For the text-containing cell, return its midpoint in [X, Y] coordinate format. 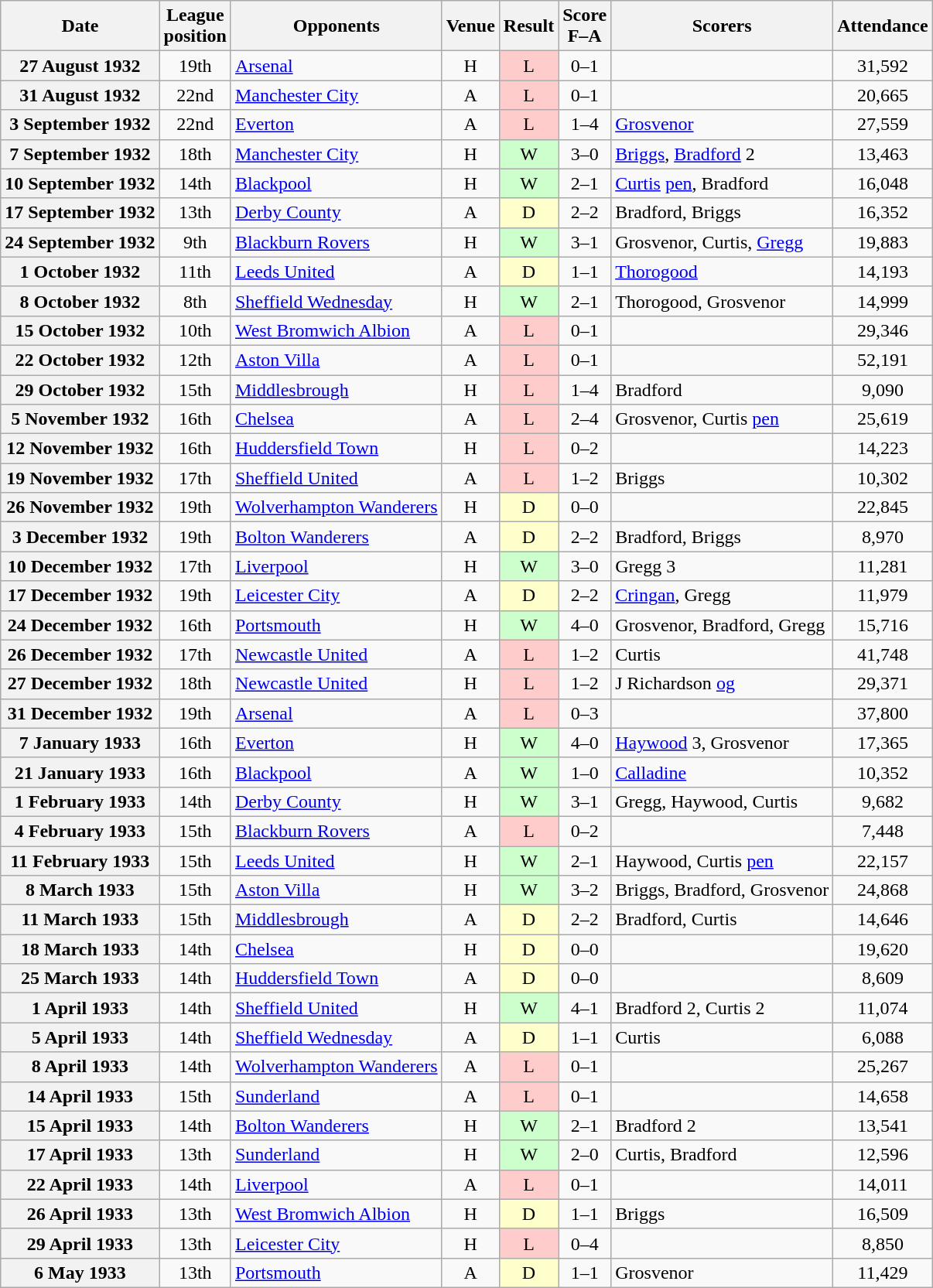
25,619 [883, 419]
24 December 1932 [80, 625]
8,970 [883, 537]
Haywood, Curtis pen [723, 861]
11,429 [883, 1273]
29,346 [883, 330]
Cringan, Gregg [723, 596]
26 November 1932 [80, 507]
11,979 [883, 596]
29,371 [883, 684]
Curtis pen, Bradford [723, 183]
Bradford [723, 389]
1 October 1932 [80, 272]
12th [195, 360]
Result [528, 26]
5 November 1932 [80, 419]
7 September 1932 [80, 154]
19,883 [883, 242]
37,800 [883, 713]
21 January 1933 [80, 772]
Thorogood [723, 272]
2–0 [585, 1155]
Attendance [883, 26]
10,352 [883, 772]
14,193 [883, 272]
1 February 1933 [80, 801]
22 October 1932 [80, 360]
3 December 1932 [80, 537]
12 November 1932 [80, 449]
1–0 [585, 772]
24,868 [883, 890]
Gregg, Haywood, Curtis [723, 801]
8,850 [883, 1243]
Bradford 2, Curtis 2 [723, 1008]
9,682 [883, 801]
16,509 [883, 1214]
29 April 1933 [80, 1243]
3 September 1932 [80, 125]
Date [80, 26]
9th [195, 242]
8 October 1932 [80, 301]
6 May 1933 [80, 1273]
19,620 [883, 949]
Grosvenor, Bradford, Gregg [723, 625]
31,592 [883, 66]
27 August 1932 [80, 66]
22,845 [883, 507]
25,267 [883, 1067]
7 January 1933 [80, 743]
10 September 1932 [80, 183]
13,463 [883, 154]
14 April 1933 [80, 1096]
16,048 [883, 183]
3–2 [585, 890]
11,281 [883, 566]
10 December 1932 [80, 566]
Opponents [336, 26]
27,559 [883, 125]
17 April 1933 [80, 1155]
26 December 1932 [80, 654]
14,646 [883, 920]
41,748 [883, 654]
14,658 [883, 1096]
Haywood 3, Grosvenor [723, 743]
11 March 1933 [80, 920]
8th [195, 301]
Bradford, Curtis [723, 920]
31 December 1932 [80, 713]
4 February 1933 [80, 831]
2–4 [585, 419]
22,157 [883, 861]
52,191 [883, 360]
9,090 [883, 389]
15 October 1932 [80, 330]
18 March 1933 [80, 949]
17,365 [883, 743]
25 March 1933 [80, 979]
14,223 [883, 449]
17 September 1932 [80, 213]
J Richardson og [723, 684]
8 April 1933 [80, 1067]
29 October 1932 [80, 389]
17 December 1932 [80, 596]
6,088 [883, 1037]
5 April 1933 [80, 1037]
15 April 1933 [80, 1126]
Grosvenor, Curtis pen [723, 419]
16,352 [883, 213]
26 April 1933 [80, 1214]
19 November 1932 [80, 478]
20,665 [883, 95]
1 April 1933 [80, 1008]
Briggs, Bradford, Grosvenor [723, 890]
8,609 [883, 979]
ScoreF–A [585, 26]
14,011 [883, 1184]
15,716 [883, 625]
10th [195, 330]
Grosvenor, Curtis, Gregg [723, 242]
Briggs, Bradford 2 [723, 154]
11 February 1933 [80, 861]
13,541 [883, 1126]
Venue [470, 26]
31 August 1932 [80, 95]
24 September 1932 [80, 242]
Curtis, Bradford [723, 1155]
22 April 1933 [80, 1184]
Calladine [723, 772]
0–3 [585, 713]
27 December 1932 [80, 684]
0–4 [585, 1243]
Leagueposition [195, 26]
12,596 [883, 1155]
10,302 [883, 478]
11,074 [883, 1008]
Thorogood, Grosvenor [723, 301]
14,999 [883, 301]
7,448 [883, 831]
Gregg 3 [723, 566]
Bradford 2 [723, 1126]
Scorers [723, 26]
4–1 [585, 1008]
8 March 1933 [80, 890]
11th [195, 272]
